From the cell containing the given text, extract its center point as [X, Y] coordinate. 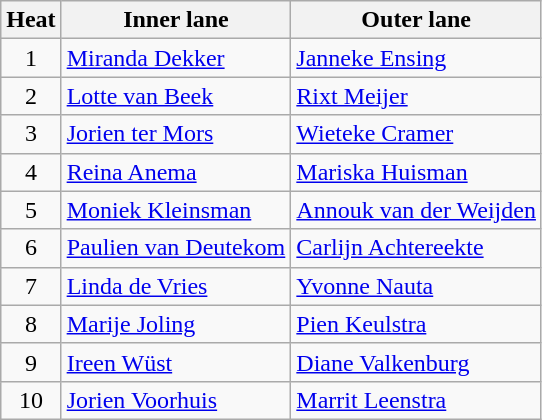
Marije Joling [176, 324]
10 [31, 400]
Linda de Vries [176, 286]
Marrit Leenstra [416, 400]
Inner lane [176, 20]
Ireen Wüst [176, 362]
9 [31, 362]
6 [31, 248]
Diane Valkenburg [416, 362]
Reina Anema [176, 172]
Miranda Dekker [176, 58]
Heat [31, 20]
Wieteke Cramer [416, 134]
Paulien van Deutekom [176, 248]
Outer lane [416, 20]
Mariska Huisman [416, 172]
3 [31, 134]
Jorien Voorhuis [176, 400]
Jorien ter Mors [176, 134]
2 [31, 96]
1 [31, 58]
Lotte van Beek [176, 96]
7 [31, 286]
Rixt Meijer [416, 96]
Carlijn Achtereekte [416, 248]
Janneke Ensing [416, 58]
5 [31, 210]
Moniek Kleinsman [176, 210]
Yvonne Nauta [416, 286]
Annouk van der Weijden [416, 210]
Pien Keulstra [416, 324]
4 [31, 172]
8 [31, 324]
